Detect which cell encompasses the target text, then output its (x, y) center coordinate. 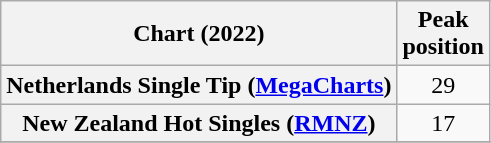
Chart (2022) (199, 34)
Netherlands Single Tip (MegaCharts) (199, 85)
29 (443, 85)
Peakposition (443, 34)
New Zealand Hot Singles (RMNZ) (199, 123)
17 (443, 123)
